For the text-containing cell, return its midpoint in (X, Y) coordinate format. 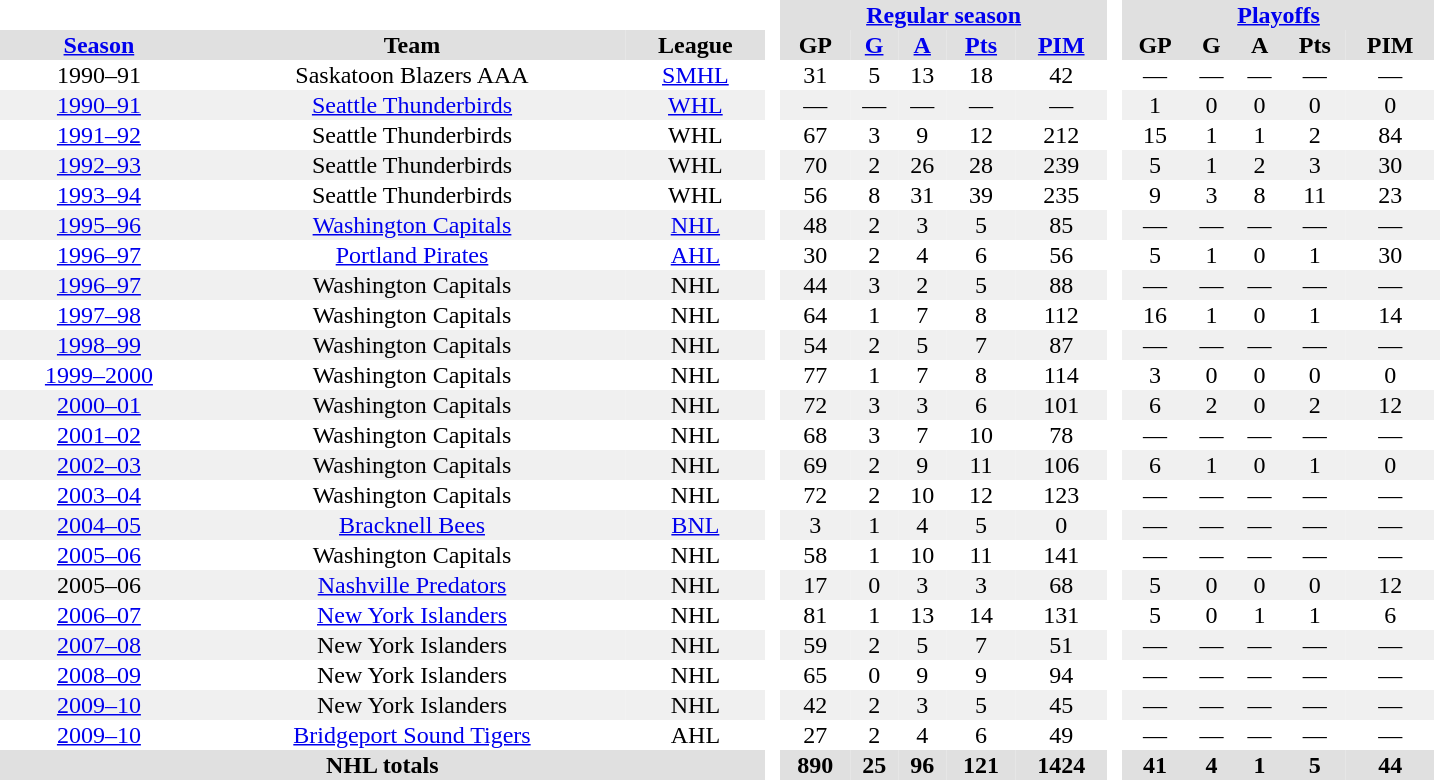
1992–93 (99, 165)
League (695, 45)
1991–92 (99, 135)
112 (1062, 315)
84 (1390, 135)
51 (1062, 645)
Season (99, 45)
BNL (695, 525)
2007–08 (99, 645)
1993–94 (99, 195)
SMHL (695, 75)
1998–99 (99, 345)
48 (816, 225)
65 (816, 675)
58 (816, 555)
54 (816, 345)
81 (816, 615)
121 (980, 765)
16 (1156, 315)
235 (1062, 195)
59 (816, 645)
131 (1062, 615)
88 (1062, 285)
27 (816, 735)
Bracknell Bees (412, 525)
123 (1062, 495)
85 (1062, 225)
45 (1062, 705)
67 (816, 135)
2006–07 (99, 615)
94 (1062, 675)
141 (1062, 555)
1997–98 (99, 315)
890 (816, 765)
Portland Pirates (412, 255)
28 (980, 165)
2001–02 (99, 435)
26 (922, 165)
Team (412, 45)
NHL totals (382, 765)
1999–2000 (99, 375)
69 (816, 465)
49 (1062, 735)
239 (1062, 165)
Nashville Predators (412, 585)
77 (816, 375)
Saskatoon Blazers AAA (412, 75)
1995–96 (99, 225)
41 (1156, 765)
2004–05 (99, 525)
Regular season (944, 15)
18 (980, 75)
2003–04 (99, 495)
78 (1062, 435)
212 (1062, 135)
Bridgeport Sound Tigers (412, 735)
39 (980, 195)
2008–09 (99, 675)
1424 (1062, 765)
2000–01 (99, 405)
64 (816, 315)
25 (874, 765)
101 (1062, 405)
17 (816, 585)
87 (1062, 345)
2002–03 (99, 465)
114 (1062, 375)
70 (816, 165)
96 (922, 765)
15 (1156, 135)
Playoffs (1279, 15)
23 (1390, 195)
106 (1062, 465)
